Provide the (X, Y) coordinate of the cell's center where the given text is located.  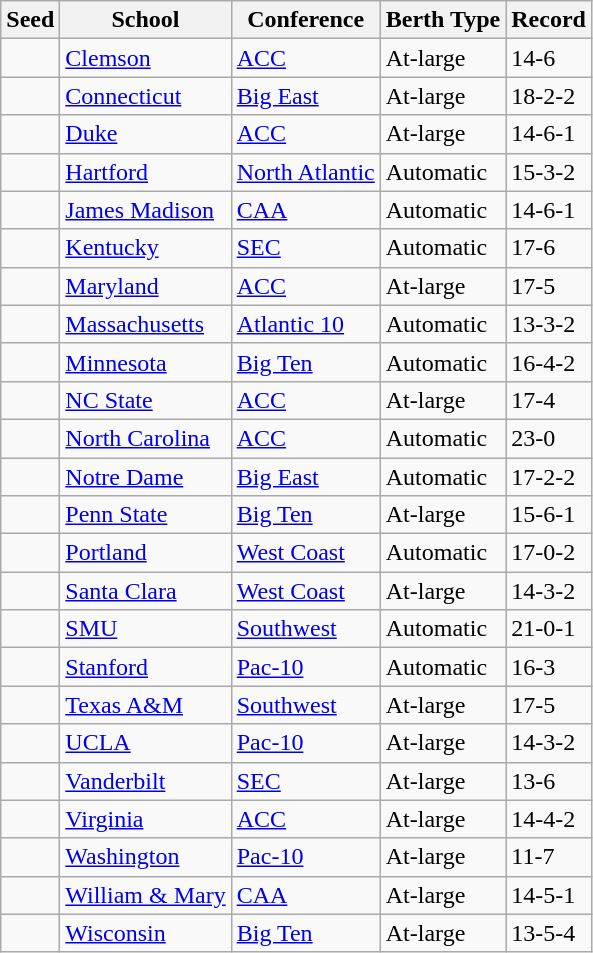
School (146, 20)
Massachusetts (146, 324)
North Carolina (146, 438)
Texas A&M (146, 705)
23-0 (549, 438)
16-3 (549, 667)
Connecticut (146, 96)
13-6 (549, 781)
Washington (146, 857)
Notre Dame (146, 477)
Berth Type (443, 20)
SMU (146, 629)
21-0-1 (549, 629)
Hartford (146, 172)
Minnesota (146, 362)
15-6-1 (549, 515)
15-3-2 (549, 172)
Stanford (146, 667)
NC State (146, 400)
James Madison (146, 210)
Portland (146, 553)
Duke (146, 134)
16-4-2 (549, 362)
Vanderbilt (146, 781)
Clemson (146, 58)
17-0-2 (549, 553)
13-5-4 (549, 933)
Santa Clara (146, 591)
14-4-2 (549, 819)
Record (549, 20)
14-5-1 (549, 895)
18-2-2 (549, 96)
Conference (306, 20)
Wisconsin (146, 933)
Virginia (146, 819)
UCLA (146, 743)
17-2-2 (549, 477)
Penn State (146, 515)
17-4 (549, 400)
Maryland (146, 286)
11-7 (549, 857)
Seed (30, 20)
17-6 (549, 248)
Kentucky (146, 248)
14-6 (549, 58)
Atlantic 10 (306, 324)
William & Mary (146, 895)
13-3-2 (549, 324)
North Atlantic (306, 172)
